Scan for the cell matching the given text and deliver its [x, y] coordinate at center. 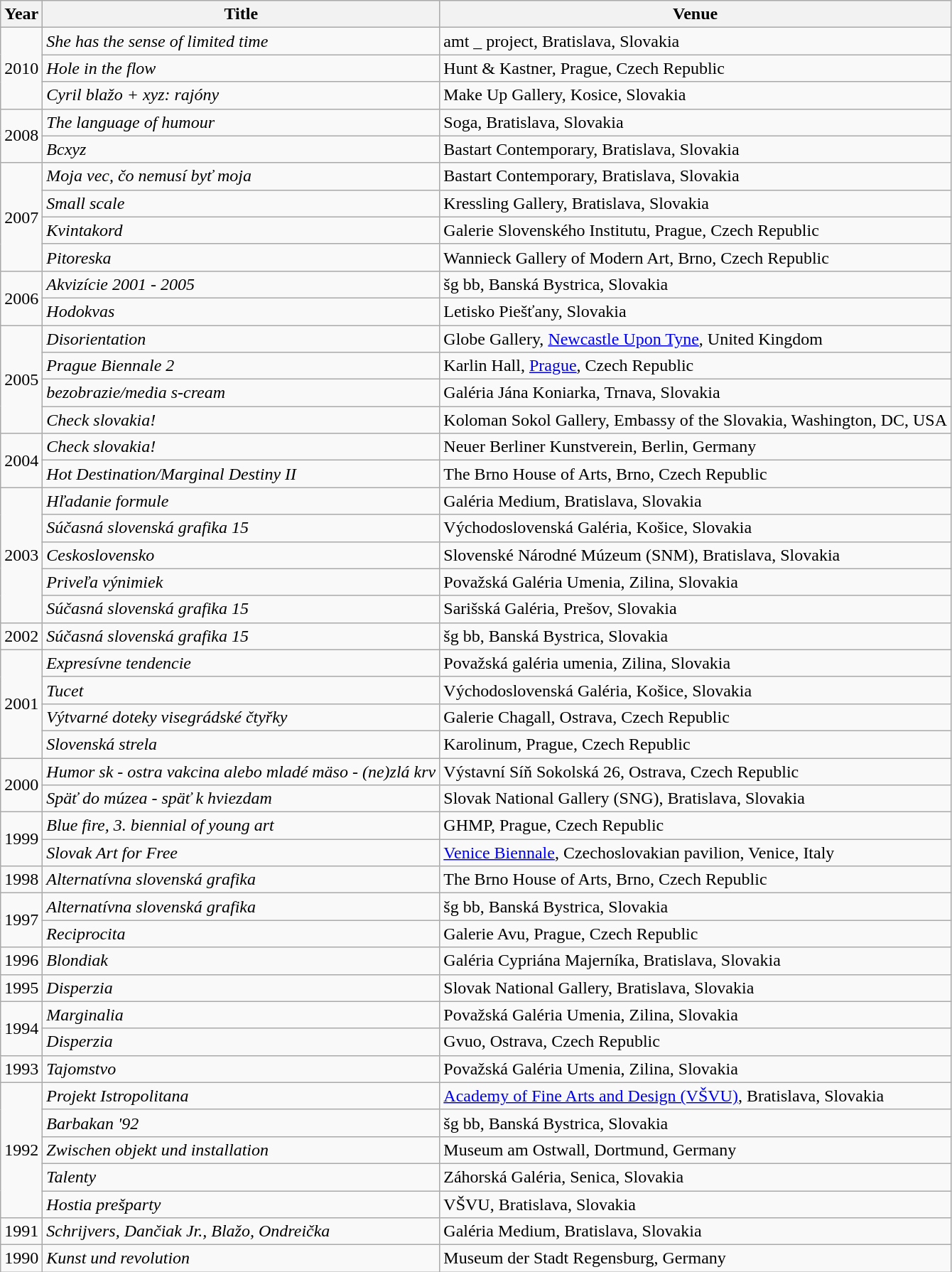
Hole in the flow [242, 68]
VŠVU, Bratislava, Slovakia [696, 1204]
Cyril blažo + xyz: rajóny [242, 95]
Disorientation [242, 339]
2008 [21, 136]
Galerie Slovenského Institutu, Prague, Czech Republic [696, 230]
Výtvarné doteky visegrádské čtyřky [242, 717]
Hľadanie formule [242, 501]
2003 [21, 555]
Neuer Berliner Kunstverein, Berlin, Germany [696, 447]
Zwischen objekt und installation [242, 1150]
The language of humour [242, 122]
Academy of Fine Arts and Design (VŠVU), Bratislava, Slovakia [696, 1096]
Humor sk - ostra vakcina alebo mladé mäso - (ne)zlá krv [242, 771]
1998 [21, 880]
Talenty [242, 1177]
Globe Gallery, Newcastle Upon Tyne, United Kingdom [696, 339]
Museum am Ostwall, Dortmund, Germany [696, 1150]
Tajomstvo [242, 1069]
1991 [21, 1231]
Slovenské Národné Múzeum (SNM), Bratislava, Slovakia [696, 555]
Slovenská strela [242, 744]
GHMP, Prague, Czech Republic [696, 826]
amt _ project, Bratislava, Slovakia [696, 41]
Tucet [242, 690]
Soga, Bratislava, Slovakia [696, 122]
Barbakan '92 [242, 1123]
Bcxyz [242, 149]
Ceskoslovensko [242, 555]
Hot Destination/Marginal Destiny II [242, 474]
She has the sense of limited time [242, 41]
Marginalia [242, 1015]
Priveľa výnimiek [242, 582]
Akvizície 2001 - 2005 [242, 284]
Title [242, 14]
Slovak National Gallery, Bratislava, Slovakia [696, 988]
Slovak Art for Free [242, 853]
1990 [21, 1258]
2007 [21, 217]
Expresívne tendencie [242, 663]
Späť do múzea - späť k hviezdam [242, 799]
Kvintakord [242, 230]
Blondiak [242, 961]
Pitoreska [242, 257]
Sarišská Galéria, Prešov, Slovakia [696, 609]
1992 [21, 1150]
Museum der Stadt Regensburg, Germany [696, 1258]
Galerie Avu, Prague, Czech Republic [696, 934]
2004 [21, 460]
Koloman Sokol Gallery, Embassy of the Slovakia, Washington, DC, USA [696, 420]
Year [21, 14]
Letisko Piešťany, Slovakia [696, 311]
2006 [21, 298]
2005 [21, 379]
2001 [21, 704]
Prague Biennale 2 [242, 366]
2000 [21, 785]
Kressling Gallery, Bratislava, Slovakia [696, 203]
Moja vec, čo nemusí byť moja [242, 176]
Karolinum, Prague, Czech Republic [696, 744]
Hostia prešparty [242, 1204]
Projekt Istropolitana [242, 1096]
Slovak National Gallery (SNG), Bratislava, Slovakia [696, 799]
Reciprocita [242, 934]
Považská galéria umenia, Zilina, Slovakia [696, 663]
2002 [21, 636]
Galéria Jána Koniarka, Trnava, Slovakia [696, 393]
Galéria Cypriána Majerníka, Bratislava, Slovakia [696, 961]
1997 [21, 920]
Schrijvers, Dančiak Jr., Blažo, Ondreička [242, 1231]
Make Up Gallery, Kosice, Slovakia [696, 95]
Small scale [242, 203]
Kunst und revolution [242, 1258]
1999 [21, 839]
1994 [21, 1028]
2010 [21, 68]
Karlin Hall, Prague, Czech Republic [696, 366]
Blue fire, 3. biennial of young art [242, 826]
Gvuo, Ostrava, Czech Republic [696, 1042]
Galerie Chagall, Ostrava, Czech Republic [696, 717]
Wannieck Gallery of Modern Art, Brno, Czech Republic [696, 257]
Záhorská Galéria, Senica, Slovakia [696, 1177]
Venice Biennale, Czechoslovakian pavilion, Venice, Italy [696, 853]
1995 [21, 988]
Hunt & Kastner, Prague, Czech Republic [696, 68]
Výstavní Síň Sokolská 26, Ostrava, Czech Republic [696, 771]
Venue [696, 14]
Hodokvas [242, 311]
1996 [21, 961]
bezobrazie/media s-cream [242, 393]
1993 [21, 1069]
